Scan for the cell matching the given text and deliver its (x, y) coordinate at center. 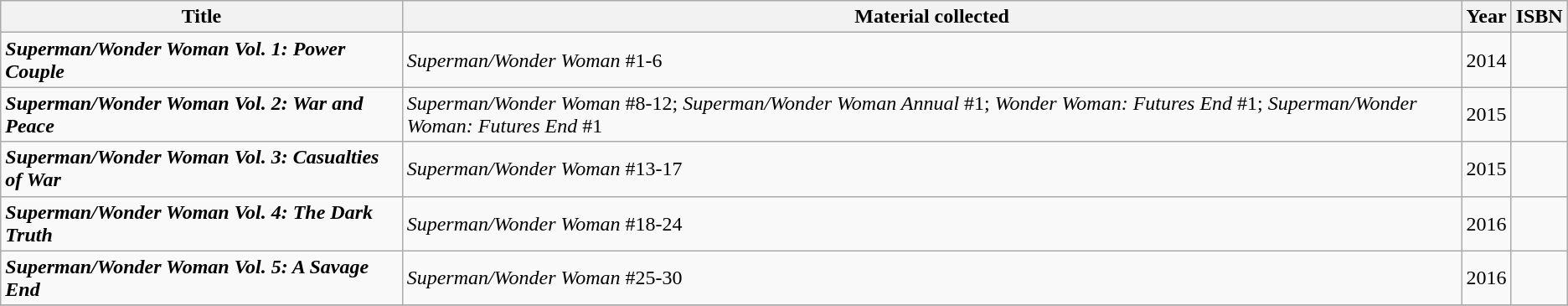
Superman/Wonder Woman #8-12; Superman/Wonder Woman Annual #1; Wonder Woman: Futures End #1; Superman/Wonder Woman: Futures End #1 (931, 114)
2014 (1486, 60)
Superman/Wonder Woman Vol. 2: War and Peace (201, 114)
Superman/Wonder Woman #18-24 (931, 223)
Superman/Wonder Woman #25-30 (931, 278)
Superman/Wonder Woman Vol. 5: A Savage End (201, 278)
Title (201, 17)
Superman/Wonder Woman #13-17 (931, 169)
Superman/Wonder Woman #1-6 (931, 60)
Superman/Wonder Woman Vol. 3: Casualties of War (201, 169)
Superman/Wonder Woman Vol. 4: The Dark Truth (201, 223)
Year (1486, 17)
Superman/Wonder Woman Vol. 1: Power Couple (201, 60)
Material collected (931, 17)
ISBN (1540, 17)
